Search for the cell housing the specified text and yield its (X, Y) center coordinate. 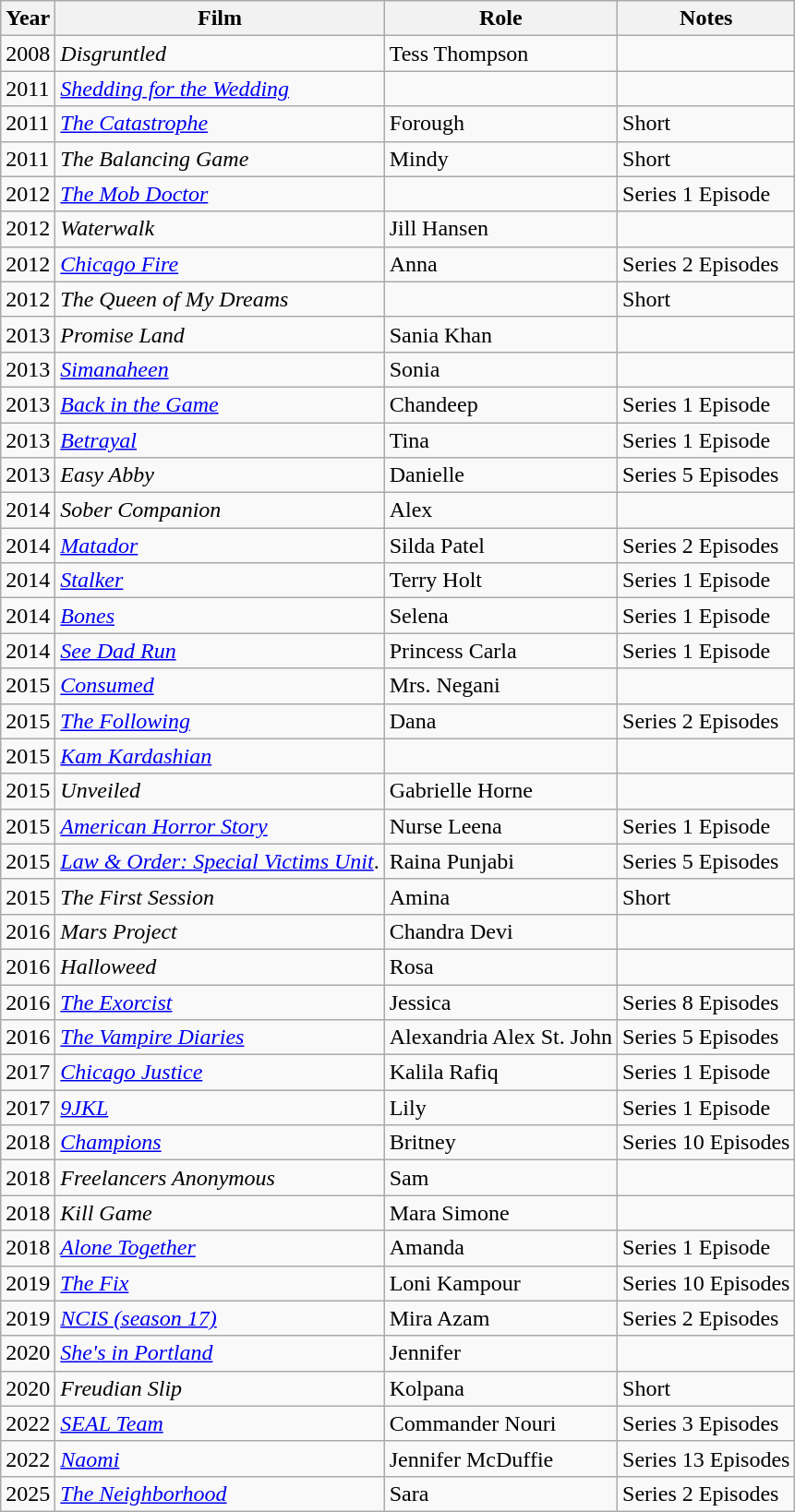
The Balancing Game (220, 159)
Shedding for the Wedding (220, 89)
The Exorcist (220, 1002)
Series 8 Episodes (706, 1002)
Britney (500, 1143)
Kolpana (500, 1388)
Dana (500, 721)
Champions (220, 1143)
Tina (500, 440)
She's in Portland (220, 1353)
Mars Project (220, 931)
Alone Together (220, 1248)
Series 3 Episodes (706, 1423)
Kam Kardashian (220, 756)
Mindy (500, 159)
Chicago Fire (220, 264)
Notes (706, 18)
Unveiled (220, 791)
Kalila Rafiq (500, 1073)
Tess Thompson (500, 54)
Loni Kampour (500, 1283)
Promise Land (220, 334)
Freelancers Anonymous (220, 1178)
Matador (220, 546)
Alex (500, 510)
Forough (500, 124)
Freudian Slip (220, 1388)
Bones (220, 616)
Law & Order: Special Victims Unit. (220, 861)
Amina (500, 896)
2008 (28, 54)
The Mob Doctor (220, 194)
SEAL Team (220, 1423)
Sober Companion (220, 510)
The First Session (220, 896)
Jill Hansen (500, 229)
Mara Simone (500, 1213)
Waterwalk (220, 229)
Halloweed (220, 966)
Nurse Leena (500, 826)
Silda Patel (500, 546)
Alexandria Alex St. John (500, 1038)
The Neighborhood (220, 1494)
Selena (500, 616)
Rosa (500, 966)
The Vampire Diaries (220, 1038)
Jennifer (500, 1353)
American Horror Story (220, 826)
Stalker (220, 581)
Chandra Devi (500, 931)
Easy Abby (220, 475)
9JKL (220, 1108)
Role (500, 18)
Mira Azam (500, 1318)
The Fix (220, 1283)
NCIS (season 17) (220, 1318)
Jessica (500, 1002)
Back in the Game (220, 404)
Amanda (500, 1248)
2025 (28, 1494)
See Dad Run (220, 651)
Danielle (500, 475)
Chicago Justice (220, 1073)
Commander Nouri (500, 1423)
Jennifer McDuffie (500, 1458)
Simanaheen (220, 369)
Gabrielle Horne (500, 791)
Sania Khan (500, 334)
Mrs. Negani (500, 686)
Betrayal (220, 440)
Princess Carla (500, 651)
Naomi (220, 1458)
Anna (500, 264)
Chandeep (500, 404)
Sara (500, 1494)
Sonia (500, 369)
The Following (220, 721)
Sam (500, 1178)
The Queen of My Dreams (220, 299)
Year (28, 18)
Lily (500, 1108)
Consumed (220, 686)
Kill Game (220, 1213)
The Catastrophe (220, 124)
Disgruntled (220, 54)
Film (220, 18)
Terry Holt (500, 581)
Series 13 Episodes (706, 1458)
Raina Punjabi (500, 861)
